Identify which cell holds the provided text, then report its (x, y) central coordinate. 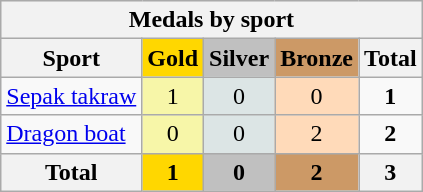
3 (391, 172)
Bronze (317, 58)
Silver (240, 58)
Gold (173, 58)
Dragon boat (72, 134)
Sport (72, 58)
Sepak takraw (72, 96)
Medals by sport (212, 20)
